Identify which cell holds the provided text, then report its (X, Y) central coordinate. 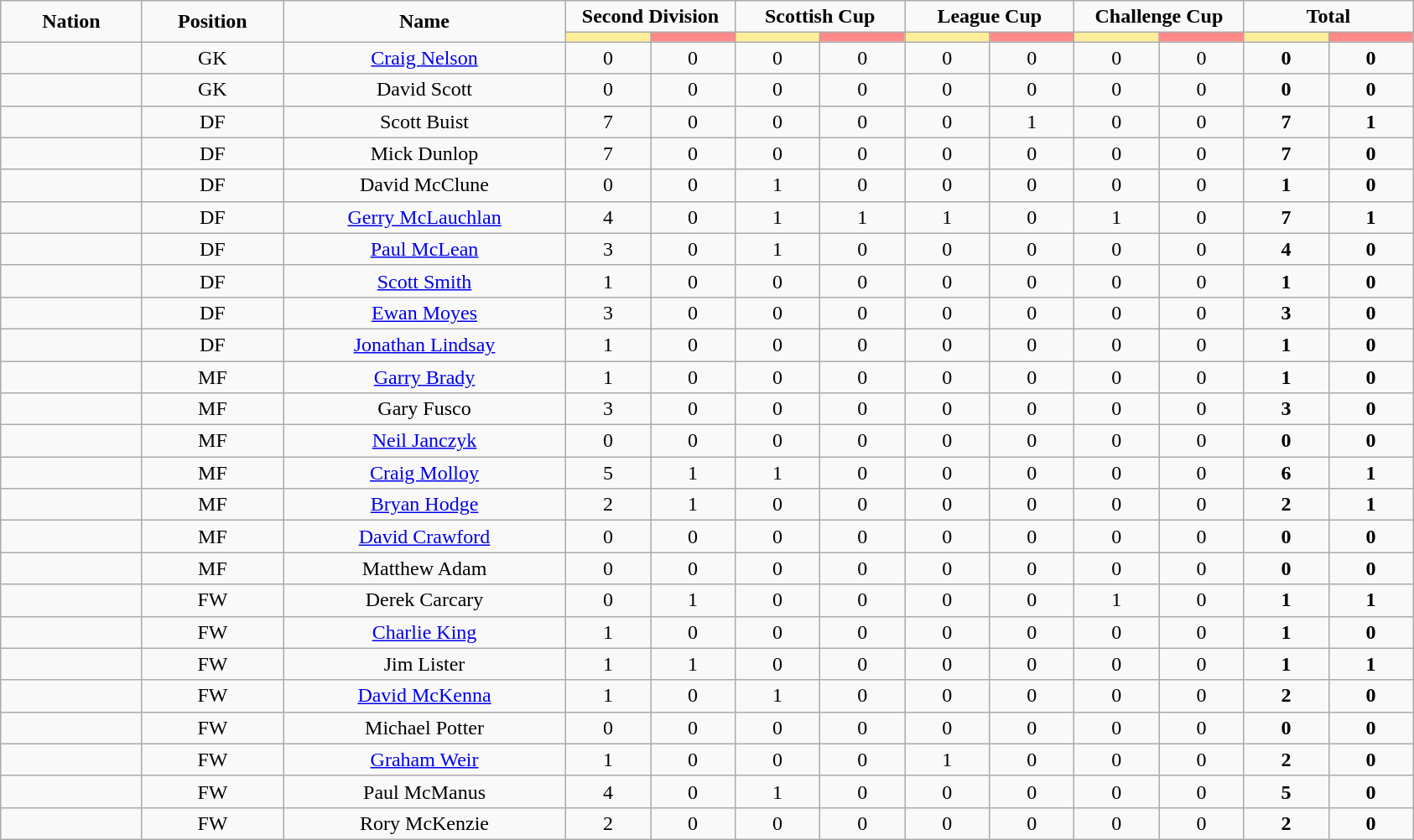
Jonathan Lindsay (424, 345)
Craig Nelson (424, 58)
David McClune (424, 185)
Jim Lister (424, 664)
Craig Molloy (424, 473)
Paul McManus (424, 791)
David McKenna (424, 696)
Michael Potter (424, 728)
Rory McKenzie (424, 823)
Second Division (650, 17)
Total (1328, 17)
League Cup (990, 17)
Garry Brady (424, 376)
David Crawford (424, 537)
Neil Janczyk (424, 441)
Ewan Moyes (424, 313)
Mick Dunlop (424, 153)
Scott Smith (424, 281)
Charlie King (424, 632)
6 (1287, 473)
Scottish Cup (820, 17)
Position (212, 22)
Bryan Hodge (424, 505)
Name (424, 22)
David Scott (424, 90)
Challenge Cup (1159, 17)
Graham Weir (424, 760)
Gary Fusco (424, 409)
Paul McLean (424, 249)
Matthew Adam (424, 568)
Derek Carcary (424, 600)
Scott Buist (424, 122)
Gerry McLauchlan (424, 217)
Nation (71, 22)
